Find where the given text appears and provide that cell's center as (X, Y) coordinate. 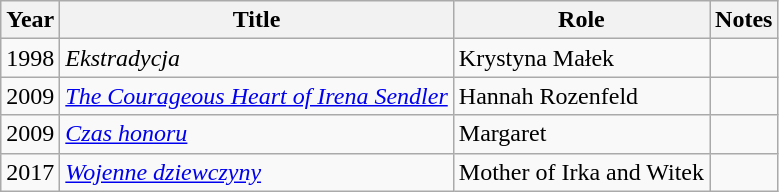
Krystyna Małek (581, 58)
1998 (30, 58)
Title (256, 20)
Mother of Irka and Witek (581, 172)
Czas honoru (256, 134)
Margaret (581, 134)
The Courageous Heart of Irena Sendler (256, 96)
Year (30, 20)
Wojenne dziewczyny (256, 172)
Role (581, 20)
Notes (744, 20)
2017 (30, 172)
Hannah Rozenfeld (581, 96)
Ekstradycja (256, 58)
